Find where the given text appears and provide that cell's center as [x, y] coordinate. 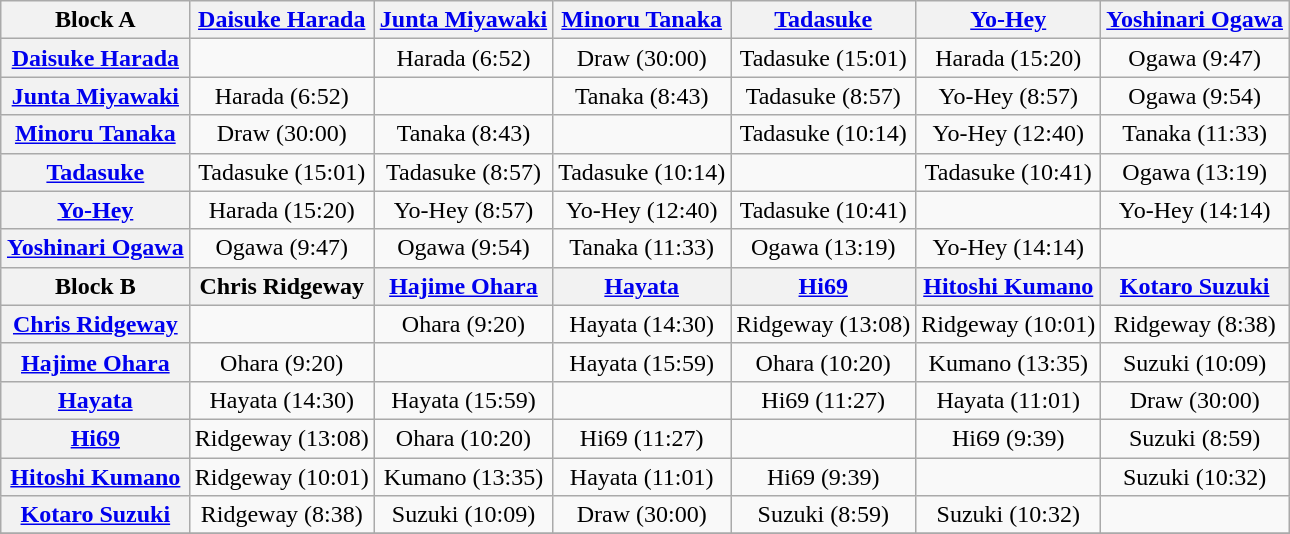
Block A [95, 20]
Block B [95, 286]
